Return the [X, Y] coordinate for the center point of the cell that contains the specified text.  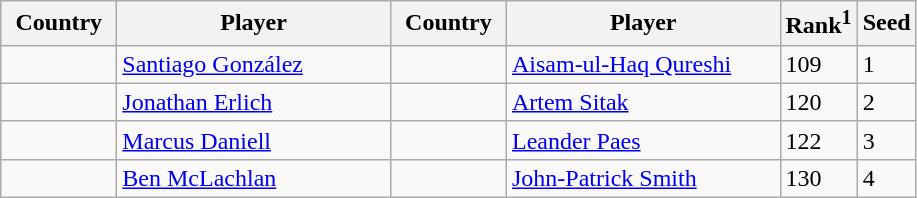
Artem Sitak [643, 102]
122 [818, 140]
Aisam-ul-Haq Qureshi [643, 64]
Santiago González [254, 64]
4 [886, 178]
Jonathan Erlich [254, 102]
120 [818, 102]
Leander Paes [643, 140]
1 [886, 64]
2 [886, 102]
3 [886, 140]
Marcus Daniell [254, 140]
Rank1 [818, 24]
John-Patrick Smith [643, 178]
109 [818, 64]
Ben McLachlan [254, 178]
Seed [886, 24]
130 [818, 178]
